Detect which cell encompasses the target text, then output its (X, Y) center coordinate. 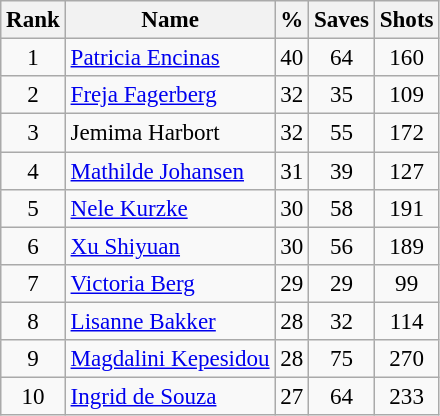
233 (406, 397)
191 (406, 209)
Mathilde Johansen (170, 171)
270 (406, 359)
Freja Fagerberg (170, 95)
9 (33, 359)
58 (342, 209)
2 (33, 95)
Nele Kurzke (170, 209)
Lisanne Bakker (170, 322)
Rank (33, 20)
Magdalini Kepesidou (170, 359)
3 (33, 133)
114 (406, 322)
7 (33, 284)
1 (33, 58)
Victoria Berg (170, 284)
5 (33, 209)
75 (342, 359)
35 (342, 95)
99 (406, 284)
109 (406, 95)
8 (33, 322)
56 (342, 246)
160 (406, 58)
55 (342, 133)
27 (292, 397)
Name (170, 20)
% (292, 20)
4 (33, 171)
Xu Shiyuan (170, 246)
172 (406, 133)
31 (292, 171)
10 (33, 397)
Shots (406, 20)
Saves (342, 20)
127 (406, 171)
6 (33, 246)
189 (406, 246)
39 (342, 171)
Jemima Harbort (170, 133)
Ingrid de Souza (170, 397)
Patricia Encinas (170, 58)
40 (292, 58)
